Capture the cell that displays the provided text and extract its [X, Y] central coordinate. 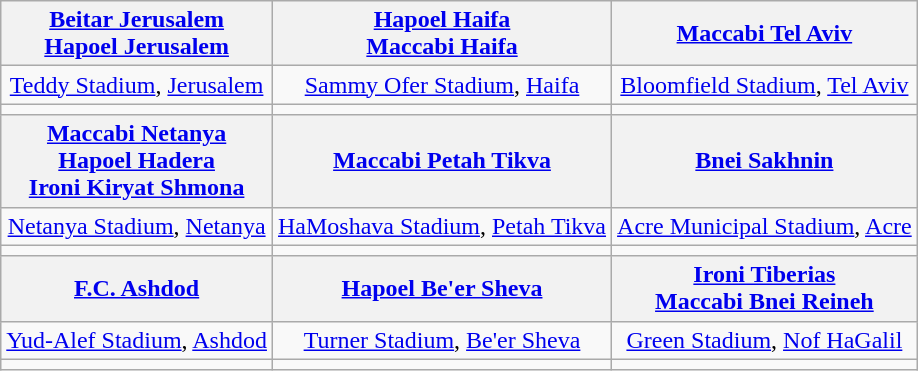
Maccabi Petah Tikva [442, 161]
Hapoel Be'er Sheva [442, 288]
Hapoel Haifa Maccabi Haifa [442, 34]
Bnei Sakhnin [765, 161]
Beitar JerusalemHapoel Jerusalem [137, 34]
Green Stadium, Nof HaGalil [765, 340]
Ironi Tiberias Maccabi Bnei Reineh [765, 288]
F.C. Ashdod [137, 288]
Maccabi Tel Aviv [765, 34]
Bloomfield Stadium, Tel Aviv [765, 85]
Acre Municipal Stadium, Acre [765, 226]
HaMoshava Stadium, Petah Tikva [442, 226]
Turner Stadium, Be'er Sheva [442, 340]
Yud-Alef Stadium, Ashdod [137, 340]
Teddy Stadium, Jerusalem [137, 85]
Sammy Ofer Stadium, Haifa [442, 85]
Maccabi NetanyaHapoel HaderaIroni Kiryat Shmona [137, 161]
Netanya Stadium, Netanya [137, 226]
